Return the (X, Y) coordinate for the center point of the cell that contains the specified text.  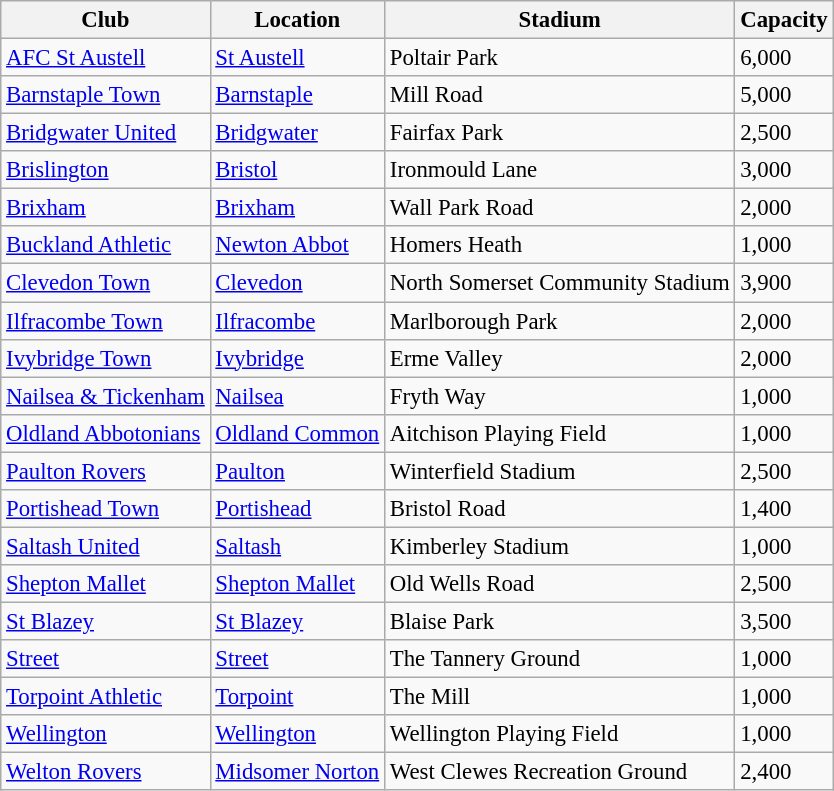
Oldland Common (297, 433)
Bristol Road (560, 509)
Clevedon (297, 283)
Location (297, 20)
Barnstaple Town (106, 95)
Wall Park Road (560, 208)
Blaise Park (560, 621)
Oldland Abbotonians (106, 433)
Fairfax Park (560, 133)
Portishead Town (106, 509)
Paulton Rovers (106, 471)
Midsomer Norton (297, 772)
Stadium (560, 20)
The Mill (560, 697)
Bridgwater United (106, 133)
3,900 (784, 283)
Paulton (297, 471)
Ilfracombe (297, 321)
Old Wells Road (560, 584)
Ivybridge Town (106, 358)
Capacity (784, 20)
Torpoint Athletic (106, 697)
3,000 (784, 170)
Marlborough Park (560, 321)
6,000 (784, 58)
Newton Abbot (297, 245)
West Clewes Recreation Ground (560, 772)
Torpoint (297, 697)
Ivybridge (297, 358)
Saltash (297, 546)
Clevedon Town (106, 283)
Winterfield Stadium (560, 471)
Buckland Athletic (106, 245)
Homers Heath (560, 245)
Poltair Park (560, 58)
1,400 (784, 509)
5,000 (784, 95)
Kimberley Stadium (560, 546)
2,400 (784, 772)
Fryth Way (560, 396)
The Tannery Ground (560, 659)
North Somerset Community Stadium (560, 283)
Ilfracombe Town (106, 321)
3,500 (784, 621)
Ironmould Lane (560, 170)
Erme Valley (560, 358)
Bristol (297, 170)
Wellington Playing Field (560, 734)
Barnstaple (297, 95)
Club (106, 20)
Portishead (297, 509)
Welton Rovers (106, 772)
AFC St Austell (106, 58)
Nailsea (297, 396)
Nailsea & Tickenham (106, 396)
Mill Road (560, 95)
St Austell (297, 58)
Saltash United (106, 546)
Aitchison Playing Field (560, 433)
Bridgwater (297, 133)
Brislington (106, 170)
